Output the [X, Y] coordinate of the center of the cell containing the given text.  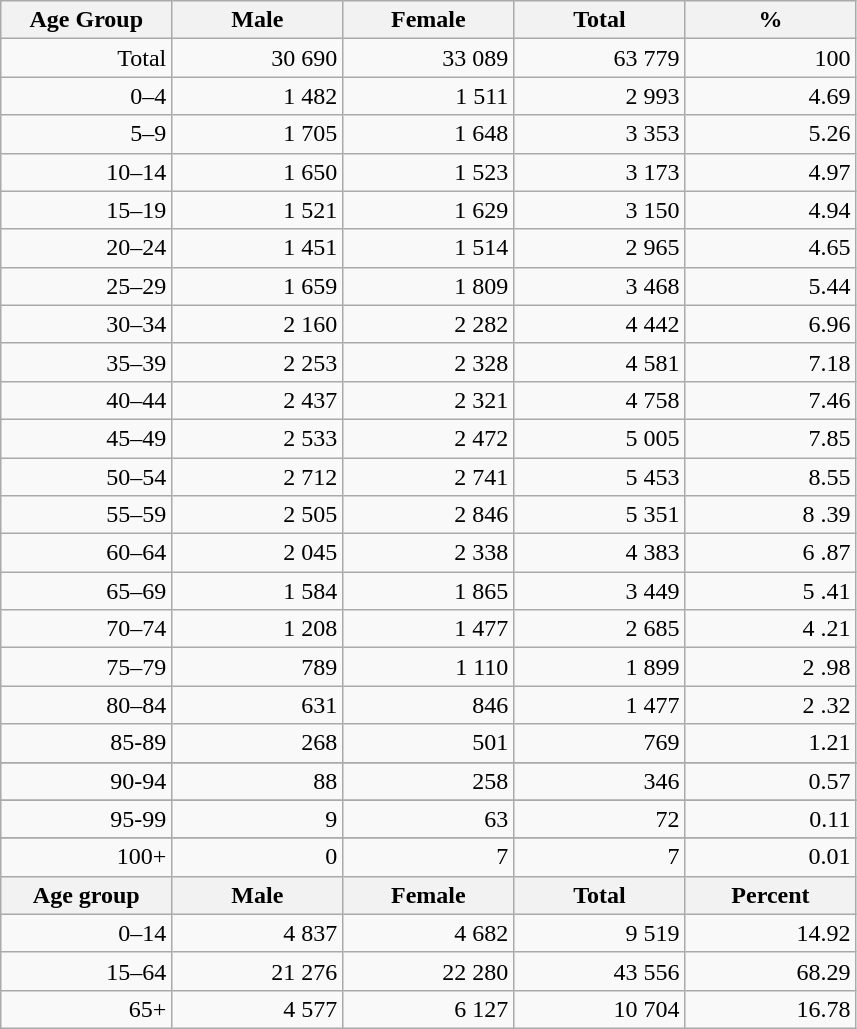
8.55 [770, 477]
1.21 [770, 743]
5.26 [770, 134]
2 321 [428, 400]
15–64 [86, 971]
0–14 [86, 933]
5–9 [86, 134]
2 253 [258, 362]
2 328 [428, 362]
0 [258, 857]
2 .98 [770, 667]
75–79 [86, 667]
7.46 [770, 400]
4.94 [770, 210]
7.85 [770, 438]
4.97 [770, 172]
1 451 [258, 248]
50–54 [86, 477]
90-94 [86, 781]
4.65 [770, 248]
2 045 [258, 553]
1 650 [258, 172]
2 160 [258, 324]
20–24 [86, 248]
3 150 [600, 210]
5 351 [600, 515]
1 523 [428, 172]
4 442 [600, 324]
1 648 [428, 134]
2 472 [428, 438]
3 449 [600, 591]
72 [600, 819]
60–64 [86, 553]
0–4 [86, 96]
1 514 [428, 248]
1 629 [428, 210]
1 511 [428, 96]
6.96 [770, 324]
30–34 [86, 324]
7.18 [770, 362]
33 089 [428, 58]
2 712 [258, 477]
1 521 [258, 210]
80–84 [86, 705]
501 [428, 743]
2 685 [600, 629]
9 519 [600, 933]
4 758 [600, 400]
35–39 [86, 362]
1 208 [258, 629]
2 505 [258, 515]
65+ [86, 1009]
65–69 [86, 591]
0.11 [770, 819]
0.57 [770, 781]
8 .39 [770, 515]
346 [600, 781]
5 .41 [770, 591]
2 533 [258, 438]
2 282 [428, 324]
88 [258, 781]
268 [258, 743]
3 173 [600, 172]
4 383 [600, 553]
63 779 [600, 58]
5 005 [600, 438]
5.44 [770, 286]
95-99 [86, 819]
21 276 [258, 971]
3 468 [600, 286]
4.69 [770, 96]
4 581 [600, 362]
100+ [86, 857]
15–19 [86, 210]
30 690 [258, 58]
25–29 [86, 286]
40–44 [86, 400]
43 556 [600, 971]
1 659 [258, 286]
2 .32 [770, 705]
1 584 [258, 591]
4 .21 [770, 629]
1 482 [258, 96]
1 865 [428, 591]
45–49 [86, 438]
2 993 [600, 96]
10–14 [86, 172]
22 280 [428, 971]
63 [428, 819]
1 809 [428, 286]
70–74 [86, 629]
258 [428, 781]
4 682 [428, 933]
16.78 [770, 1009]
4 577 [258, 1009]
3 353 [600, 134]
789 [258, 667]
55–59 [86, 515]
1 899 [600, 667]
2 741 [428, 477]
9 [258, 819]
Age group [86, 895]
85-89 [86, 743]
1 110 [428, 667]
2 965 [600, 248]
1 705 [258, 134]
2 338 [428, 553]
Percent [770, 895]
100 [770, 58]
769 [600, 743]
2 437 [258, 400]
% [770, 20]
14.92 [770, 933]
6 .87 [770, 553]
Age Group [86, 20]
10 704 [600, 1009]
6 127 [428, 1009]
5 453 [600, 477]
0.01 [770, 857]
4 837 [258, 933]
846 [428, 705]
631 [258, 705]
68.29 [770, 971]
2 846 [428, 515]
